Search for the cell housing the specified text and yield its (x, y) center coordinate. 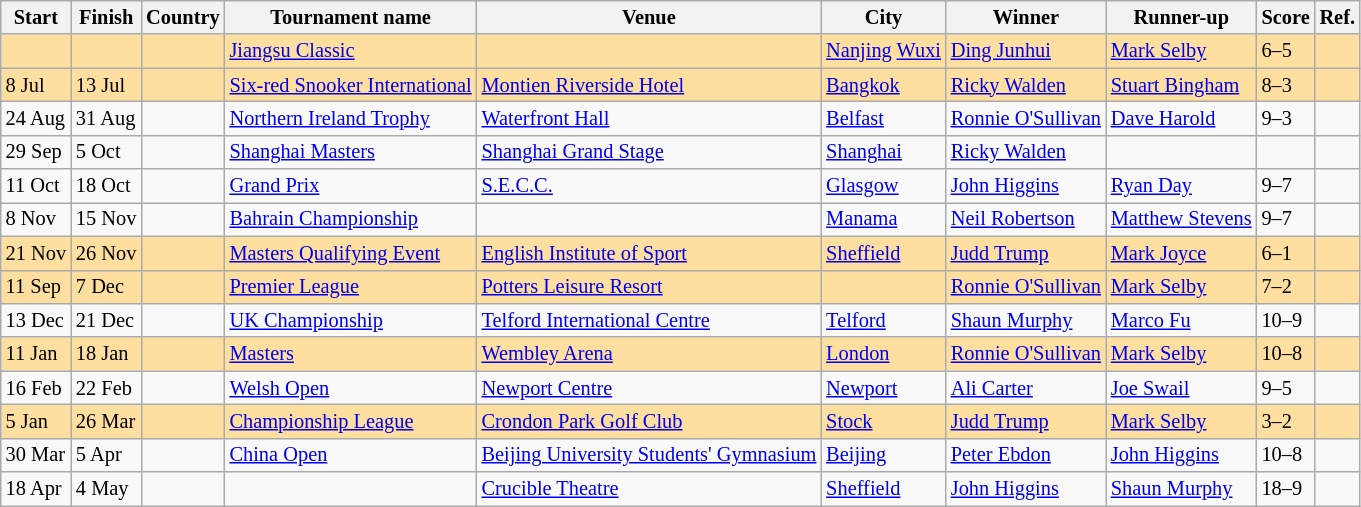
4 May (106, 489)
7–2 (1286, 287)
Manama (884, 219)
Waterfront Hall (650, 118)
Matthew Stevens (1182, 219)
Newport Centre (650, 388)
Shanghai (884, 152)
Six-red Snooker International (351, 85)
6–1 (1286, 253)
13 Dec (36, 320)
Finish (106, 17)
S.E.C.C. (650, 186)
Nanjing Wuxi (884, 51)
Championship League (351, 421)
11 Jan (36, 354)
11 Oct (36, 186)
Belfast (884, 118)
Grand Prix (351, 186)
Crucible Theatre (650, 489)
5 Apr (106, 455)
English Institute of Sport (650, 253)
Ryan Day (1182, 186)
5 Oct (106, 152)
Beijing (884, 455)
Northern Ireland Trophy (351, 118)
Venue (650, 17)
Beijing University Students' Gymnasium (650, 455)
15 Nov (106, 219)
21 Dec (106, 320)
Glasgow (884, 186)
Dave Harold (1182, 118)
13 Jul (106, 85)
6–5 (1286, 51)
UK Championship (351, 320)
Shanghai Masters (351, 152)
Stock (884, 421)
Stuart Bingham (1182, 85)
Country (182, 17)
Premier League (351, 287)
Peter Ebdon (1026, 455)
Crondon Park Golf Club (650, 421)
Potters Leisure Resort (650, 287)
18–9 (1286, 489)
Marco Fu (1182, 320)
9–3 (1286, 118)
18 Oct (106, 186)
16 Feb (36, 388)
10–9 (1286, 320)
Bangkok (884, 85)
8 Jul (36, 85)
7 Dec (106, 287)
Telford International Centre (650, 320)
Ref. (1338, 17)
Telford (884, 320)
Winner (1026, 17)
Ali Carter (1026, 388)
Masters Qualifying Event (351, 253)
8–3 (1286, 85)
22 Feb (106, 388)
21 Nov (36, 253)
29 Sep (36, 152)
Tournament name (351, 17)
18 Apr (36, 489)
Score (1286, 17)
Masters (351, 354)
Montien Riverside Hotel (650, 85)
Welsh Open (351, 388)
18 Jan (106, 354)
3–2 (1286, 421)
11 Sep (36, 287)
Neil Robertson (1026, 219)
8 Nov (36, 219)
Jiangsu Classic (351, 51)
London (884, 354)
Shanghai Grand Stage (650, 152)
26 Nov (106, 253)
Bahrain Championship (351, 219)
26 Mar (106, 421)
Ding Junhui (1026, 51)
30 Mar (36, 455)
China Open (351, 455)
Start (36, 17)
Mark Joyce (1182, 253)
5 Jan (36, 421)
Runner-up (1182, 17)
Joe Swail (1182, 388)
City (884, 17)
9–5 (1286, 388)
31 Aug (106, 118)
Newport (884, 388)
Wembley Arena (650, 354)
24 Aug (36, 118)
